For the text-containing cell, return its midpoint in (x, y) coordinate format. 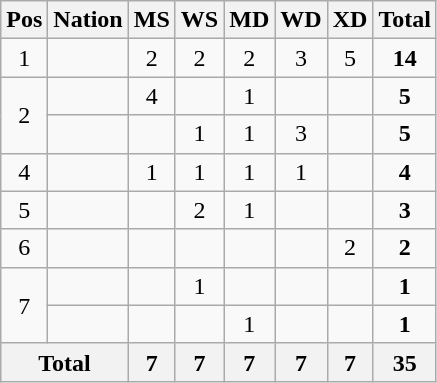
35 (405, 362)
6 (24, 248)
MS (152, 20)
MD (250, 20)
Pos (24, 20)
WS (199, 20)
WD (301, 20)
14 (405, 58)
XD (350, 20)
Nation (88, 20)
